Scan for the cell matching the given text and deliver its (X, Y) coordinate at center. 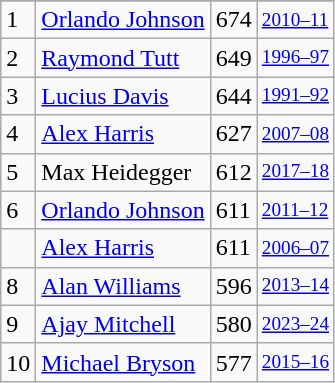
4 (18, 134)
577 (234, 362)
1991–92 (295, 96)
674 (234, 20)
1 (18, 20)
6 (18, 210)
1996–97 (295, 58)
Alan Williams (123, 286)
649 (234, 58)
627 (234, 134)
Raymond Tutt (123, 58)
Michael Bryson (123, 362)
580 (234, 324)
Lucius Davis (123, 96)
Max Heidegger (123, 172)
5 (18, 172)
9 (18, 324)
2017–18 (295, 172)
2023–24 (295, 324)
2010–11 (295, 20)
612 (234, 172)
2011–12 (295, 210)
2006–07 (295, 248)
Ajay Mitchell (123, 324)
8 (18, 286)
596 (234, 286)
644 (234, 96)
2015–16 (295, 362)
2013–14 (295, 286)
2 (18, 58)
10 (18, 362)
3 (18, 96)
2007–08 (295, 134)
